Find where the given text appears and provide that cell's center as [x, y] coordinate. 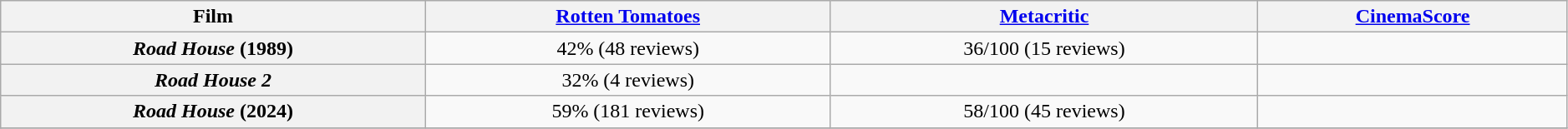
Road House (1989) [213, 48]
Metacritic [1044, 17]
Road House (2024) [213, 112]
CinemaScore [1413, 17]
58/100 (45 reviews) [1044, 112]
Road House 2 [213, 80]
36/100 (15 reviews) [1044, 48]
42% (48 reviews) [628, 48]
32% (4 reviews) [628, 80]
Rotten Tomatoes [628, 17]
Film [213, 17]
59% (181 reviews) [628, 112]
